From the cell containing the given text, extract its center point as [X, Y] coordinate. 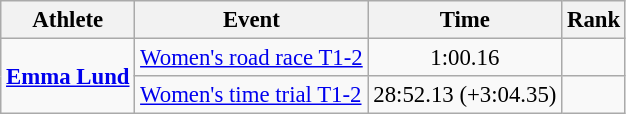
Women's time trial T1-2 [252, 95]
Women's road race T1-2 [252, 58]
Time [465, 20]
28:52.13 (+3:04.35) [465, 95]
Emma Lund [68, 76]
Event [252, 20]
Athlete [68, 20]
Rank [594, 20]
1:00.16 [465, 58]
